From the cell containing the given text, extract its center point as (x, y) coordinate. 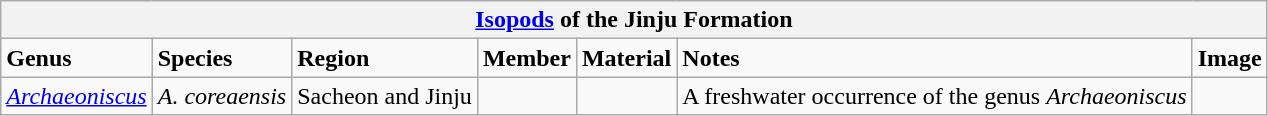
Species (222, 58)
Image (1230, 58)
Notes (934, 58)
Member (526, 58)
A freshwater occurrence of the genus Archaeoniscus (934, 96)
Region (385, 58)
Genus (76, 58)
Material (626, 58)
Archaeoniscus (76, 96)
A. coreaensis (222, 96)
Isopods of the Jinju Formation (634, 20)
Sacheon and Jinju (385, 96)
